Provide the (x, y) coordinate of the cell's center where the given text is located.  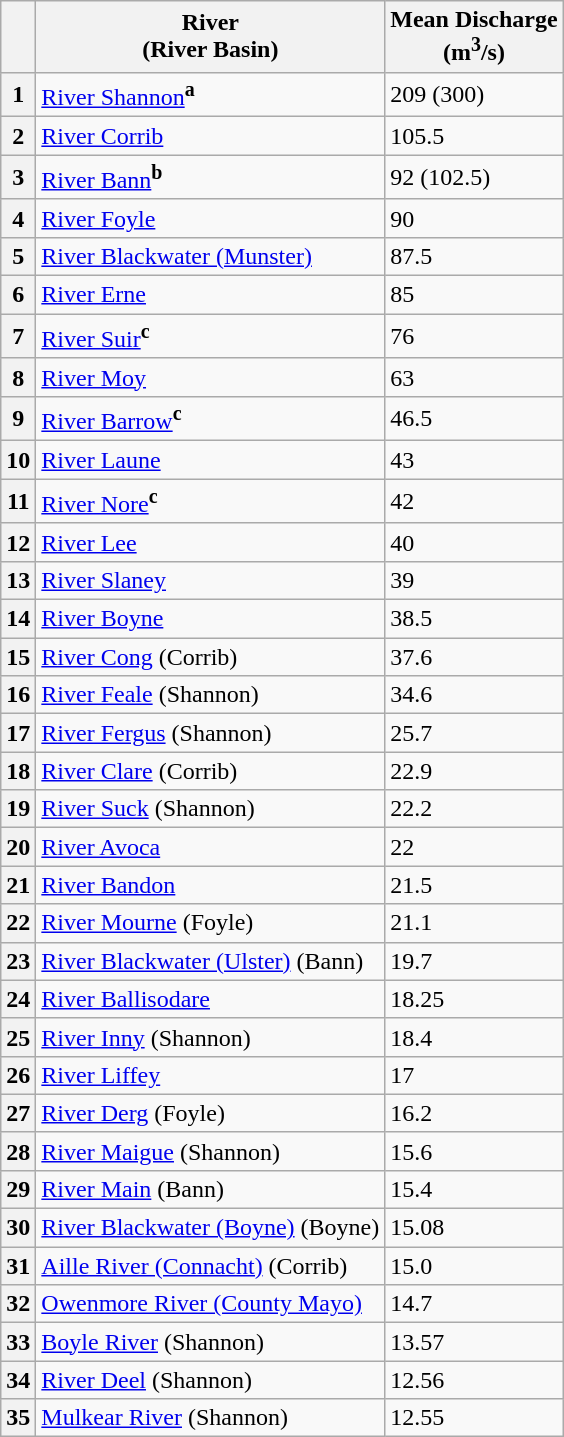
25 (18, 1037)
14.7 (474, 1304)
Mulkear River (Shannon) (210, 1418)
River(River Basin) (210, 37)
River Fergus (Shannon) (210, 733)
21.1 (474, 923)
River Liffey (210, 1075)
River Shannona (210, 94)
River Laune (210, 460)
River Moy (210, 377)
Owenmore River (County Mayo) (210, 1304)
20 (18, 847)
River Ballisodare (210, 999)
River Blackwater (Boyne) (Boyne) (210, 1228)
34.6 (474, 695)
River Suirc (210, 336)
River Clare (Corrib) (210, 771)
29 (18, 1190)
River Erne (210, 295)
River Corrib (210, 136)
10 (18, 460)
25.7 (474, 733)
3 (18, 178)
4 (18, 218)
River Norec (210, 502)
22.2 (474, 809)
2 (18, 136)
43 (474, 460)
37.6 (474, 657)
19 (18, 809)
46.5 (474, 418)
15.08 (474, 1228)
16.2 (474, 1113)
River Bandon (210, 885)
River Cong (Corrib) (210, 657)
38.5 (474, 619)
18.25 (474, 999)
River Barrowc (210, 418)
15.6 (474, 1151)
13.57 (474, 1342)
13 (18, 581)
209 (300) (474, 94)
14 (18, 619)
River Inny (Shannon) (210, 1037)
5 (18, 257)
76 (474, 336)
15.0 (474, 1266)
River Blackwater (Ulster) (Bann) (210, 961)
River Mourne (Foyle) (210, 923)
River Foyle (210, 218)
26 (18, 1075)
28 (18, 1151)
85 (474, 295)
12.56 (474, 1380)
Aille River (Connacht) (Corrib) (210, 1266)
River Deel (Shannon) (210, 1380)
River Suck (Shannon) (210, 809)
39 (474, 581)
River Boyne (210, 619)
8 (18, 377)
16 (18, 695)
7 (18, 336)
19.7 (474, 961)
River Maigue (Shannon) (210, 1151)
34 (18, 1380)
40 (474, 542)
21.5 (474, 885)
30 (18, 1228)
87.5 (474, 257)
21 (18, 885)
River Blackwater (Munster) (210, 257)
River Feale (Shannon) (210, 695)
9 (18, 418)
90 (474, 218)
33 (18, 1342)
23 (18, 961)
92 (102.5) (474, 178)
32 (18, 1304)
12.55 (474, 1418)
42 (474, 502)
11 (18, 502)
35 (18, 1418)
River Avoca (210, 847)
18 (18, 771)
Boyle River (Shannon) (210, 1342)
15.4 (474, 1190)
6 (18, 295)
18.4 (474, 1037)
River Lee (210, 542)
24 (18, 999)
River Main (Bann) (210, 1190)
River Derg (Foyle) (210, 1113)
1 (18, 94)
27 (18, 1113)
63 (474, 377)
22.9 (474, 771)
105.5 (474, 136)
River Slaney (210, 581)
12 (18, 542)
15 (18, 657)
31 (18, 1266)
River Bannb (210, 178)
Mean Discharge(m3/s) (474, 37)
